Pinpoint the cell where the given text exists, returning its [x, y] midpoint coordinate. 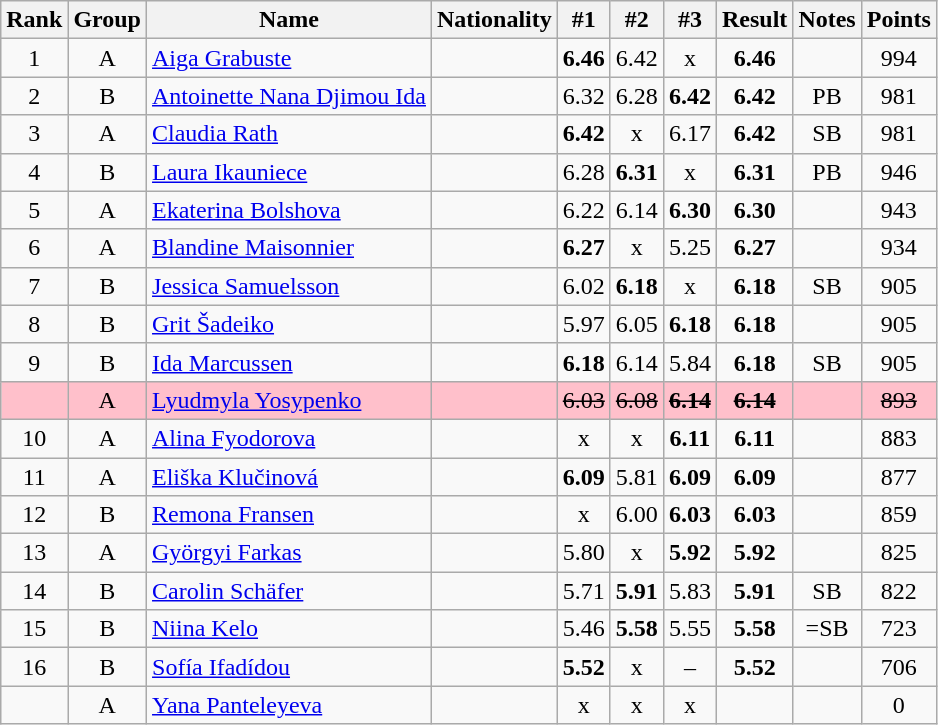
Nationality [495, 20]
825 [898, 553]
Claudia Rath [290, 134]
#1 [584, 20]
15 [34, 629]
5.46 [584, 629]
723 [898, 629]
5.25 [690, 248]
893 [898, 400]
6.05 [636, 324]
5.81 [636, 477]
5 [34, 210]
4 [34, 172]
=SB [827, 629]
Blandine Maisonnier [290, 248]
16 [34, 667]
Yana Panteleyeva [290, 705]
3 [34, 134]
14 [34, 591]
Name [290, 20]
Eliška Klučinová [290, 477]
0 [898, 705]
Alina Fyodorova [290, 438]
6.22 [584, 210]
6.02 [584, 286]
Result [754, 20]
6 [34, 248]
Ida Marcussen [290, 362]
Carolin Schäfer [290, 591]
859 [898, 515]
10 [34, 438]
Ekaterina Bolshova [290, 210]
6.08 [636, 400]
883 [898, 438]
9 [34, 362]
8 [34, 324]
Grit Šadeiko [290, 324]
11 [34, 477]
Antoinette Nana Djimou Ida [290, 96]
13 [34, 553]
706 [898, 667]
5.83 [690, 591]
5.84 [690, 362]
Rank [34, 20]
943 [898, 210]
5.71 [584, 591]
Lyudmyla Yosypenko [290, 400]
Jessica Samuelsson [290, 286]
Aiga Grabuste [290, 58]
5.97 [584, 324]
2 [34, 96]
Group [108, 20]
946 [898, 172]
7 [34, 286]
– [690, 667]
5.55 [690, 629]
5.80 [584, 553]
#2 [636, 20]
Points [898, 20]
Sofía Ifadídou [290, 667]
877 [898, 477]
Niina Kelo [290, 629]
Györgyi Farkas [290, 553]
994 [898, 58]
Laura Ikauniece [290, 172]
12 [34, 515]
934 [898, 248]
6.32 [584, 96]
#3 [690, 20]
Remona Fransen [290, 515]
6.17 [690, 134]
822 [898, 591]
6.00 [636, 515]
1 [34, 58]
Notes [827, 20]
